Return the (x, y) coordinate for the center point of the cell that contains the specified text.  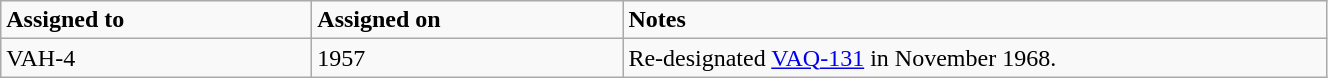
1957 (468, 58)
Assigned to (156, 20)
Assigned on (468, 20)
Re-designated VAQ-131 in November 1968. (975, 58)
VAH-4 (156, 58)
Notes (975, 20)
